Extract the (x, y) coordinate from the center of the cell holding the provided text.  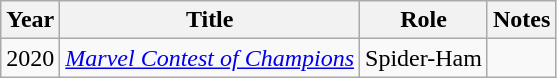
2020 (30, 58)
Title (210, 20)
Year (30, 20)
Role (424, 20)
Marvel Contest of Champions (210, 58)
Spider-Ham (424, 58)
Notes (521, 20)
